Provide the (X, Y) coordinate of the cell's center where the given text is located.  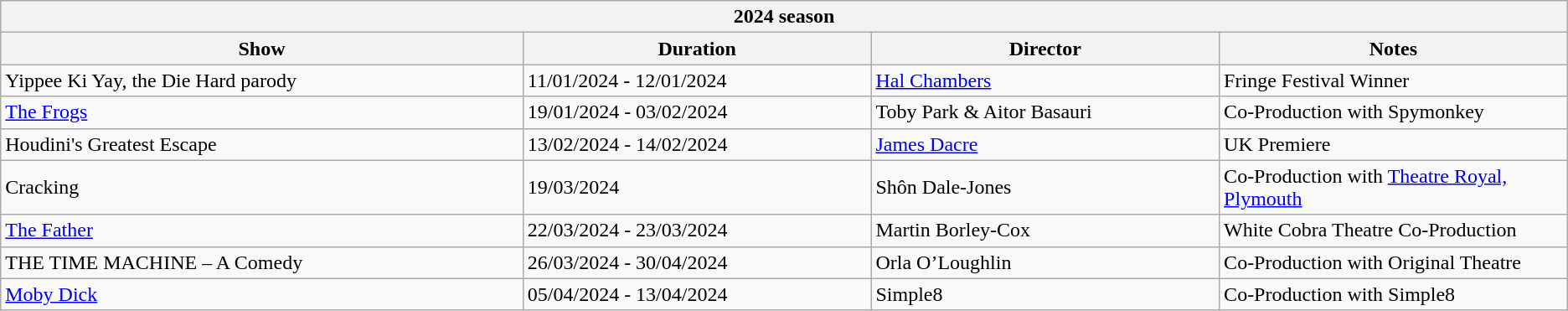
Toby Park & Aitor Basauri (1045, 112)
Director (1045, 49)
Moby Dick (262, 294)
Fringe Festival Winner (1394, 80)
Martin Borley-Cox (1045, 231)
22/03/2024 - 23/03/2024 (697, 231)
19/01/2024 - 03/02/2024 (697, 112)
Co-Production with Spymonkey (1394, 112)
Duration (697, 49)
05/04/2024 - 13/04/2024 (697, 294)
UK Premiere (1394, 144)
2024 season (784, 17)
11/01/2024 - 12/01/2024 (697, 80)
Houdini's Greatest Escape (262, 144)
James Dacre (1045, 144)
Hal Chambers (1045, 80)
Simple8 (1045, 294)
White Cobra Theatre Co-Production (1394, 231)
Cracking (262, 188)
Co-Production with Original Theatre (1394, 262)
Notes (1394, 49)
Co-Production with Theatre Royal, Plymouth (1394, 188)
THE TIME MACHINE – A Comedy (262, 262)
19/03/2024 (697, 188)
The Frogs (262, 112)
26/03/2024 - 30/04/2024 (697, 262)
13/02/2024 - 14/02/2024 (697, 144)
Co-Production with Simple8 (1394, 294)
Shôn Dale-Jones (1045, 188)
Yippee Ki Yay, the Die Hard parody (262, 80)
Show (262, 49)
Orla O’Loughlin (1045, 262)
The Father (262, 231)
